Extract the (x, y) coordinate from the center of the cell holding the provided text.  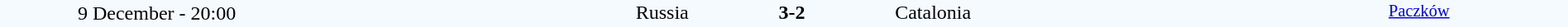
9 December - 20:00 (157, 13)
3-2 (791, 12)
Catalonia (1082, 12)
Paczków (1419, 13)
Russia (501, 12)
